Detect which cell encompasses the target text, then output its [x, y] center coordinate. 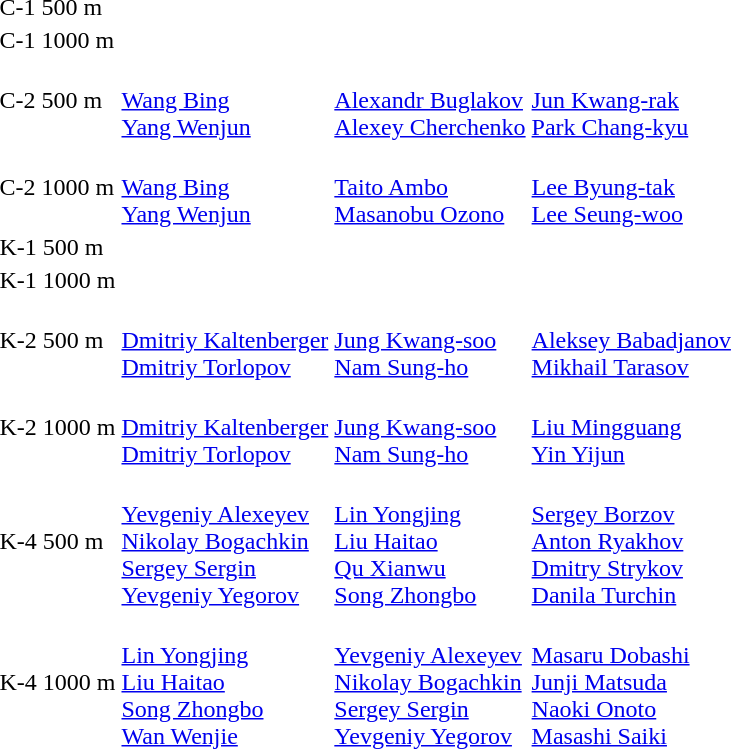
Alexandr BuglakovAlexey Cherchenko [430, 100]
Yevgeniy AlexeyevNikolay BogachkinSergey SerginYevgeniy Yegorov [225, 541]
Taito AmboMasanobu Ozono [430, 187]
Lin YongjingLiu HaitaoQu XianwuSong Zhongbo [430, 541]
